Scan for the cell matching the given text and deliver its [X, Y] coordinate at center. 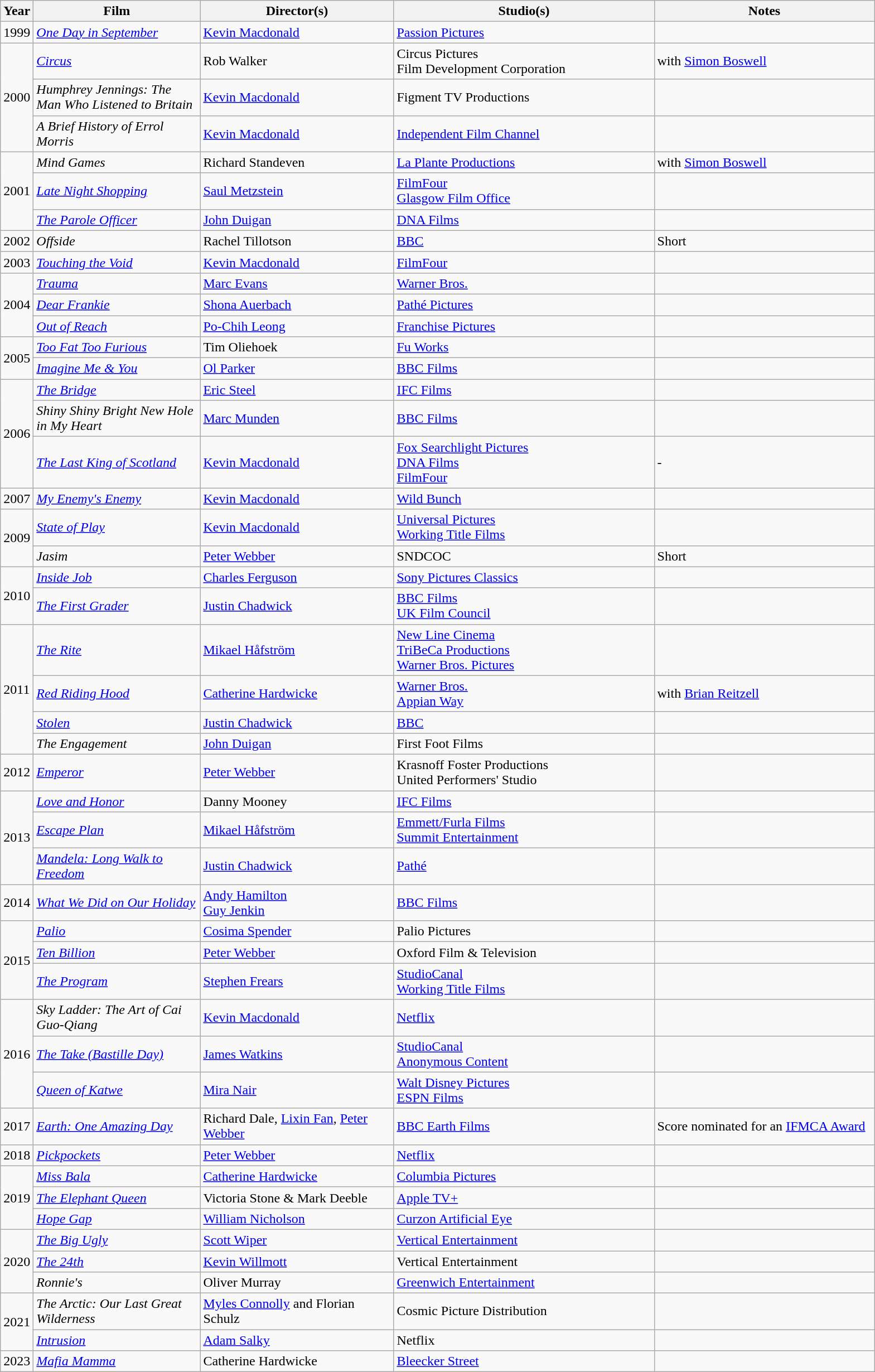
Stephen Frears [297, 982]
The Rite [117, 650]
Mind Games [117, 162]
Cosmic Picture Distribution [524, 1312]
Touching the Void [117, 262]
Jasim [117, 556]
The Program [117, 982]
Pathé Pictures [524, 305]
SNDCOC [524, 556]
Ol Parker [297, 369]
Pickpockets [117, 1155]
Dear Frankie [117, 305]
2020 [17, 1261]
Kevin Willmott [297, 1261]
Ronnie's [117, 1283]
2007 [17, 499]
Director(s) [297, 11]
2018 [17, 1155]
2000 [17, 97]
Universal PicturesWorking Title Films [524, 528]
First Foot Films [524, 743]
Saul Metzstein [297, 191]
Andy HamiltonGuy Jenkin [297, 902]
Independent Film Channel [524, 134]
StudioCanalWorking Title Films [524, 982]
2021 [17, 1322]
Palio Pictures [524, 931]
Passion Pictures [524, 32]
FilmFour [524, 262]
Emperor [117, 772]
Mira Nair [297, 1090]
The Big Ugly [117, 1240]
Oxford Film & Television [524, 953]
Rob Walker [297, 61]
Hope Gap [117, 1219]
Richard Dale, Lixin Fan, Peter Webber [297, 1127]
Walt Disney PicturesESPN Films [524, 1090]
Circus [117, 61]
Charles Ferguson [297, 577]
Studio(s) [524, 11]
StudioCanalAnonymous Content [524, 1054]
Franchise Pictures [524, 326]
Film [117, 11]
Bleecker Street [524, 1361]
The Engagement [117, 743]
Miss Bala [117, 1176]
Tim Oliehoek [297, 347]
Offside [117, 241]
Warner Bros.Appian Way [524, 694]
Cosima Spender [297, 931]
Sky Ladder: The Art of Cai Guo-Qiang [117, 1017]
Trauma [117, 283]
William Nicholson [297, 1219]
FilmFourGlasgow Film Office [524, 191]
Fu Works [524, 347]
Circus PicturesFilm Development Corporation [524, 61]
Columbia Pictures [524, 1176]
The Take (Bastille Day) [117, 1054]
BBC Earth Films [524, 1127]
Sony Pictures Classics [524, 577]
Pathé [524, 867]
2013 [17, 838]
Rachel Tillotson [297, 241]
Richard Standeven [297, 162]
2016 [17, 1054]
Fox Searchlight PicturesDNA FilmsFilmFour [524, 462]
Love and Honor [117, 801]
Stolen [117, 722]
Shiny Shiny Bright New Hole in My Heart [117, 418]
2004 [17, 305]
BBC FilmsUK Film Council [524, 606]
Danny Mooney [297, 801]
What We Did on Our Holiday [117, 902]
Queen of Katwe [117, 1090]
Ten Billion [117, 953]
2015 [17, 960]
The Bridge [117, 390]
Year [17, 11]
My Enemy's Enemy [117, 499]
Imagine Me & You [117, 369]
Earth: One Amazing Day [117, 1127]
Victoria Stone & Mark Deeble [297, 1197]
Marc Munden [297, 418]
Escape Plan [117, 830]
with Brian Reitzell [764, 694]
Palio [117, 931]
A Brief History of Errol Morris [117, 134]
Score nominated for an IFMCA Award [764, 1127]
- [764, 462]
2001 [17, 191]
The Elephant Queen [117, 1197]
The Arctic: Our Last Great Wilderness [117, 1312]
Intrusion [117, 1340]
Curzon Artificial Eye [524, 1219]
State of Play [117, 528]
Humphrey Jennings: The Man Who Listened to Britain [117, 97]
2010 [17, 596]
Late Night Shopping [117, 191]
One Day in September [117, 32]
2002 [17, 241]
Warner Bros. [524, 283]
Greenwich Entertainment [524, 1283]
Oliver Murray [297, 1283]
Emmett/Furla FilmsSummit Entertainment [524, 830]
Myles Connolly and Florian Schulz [297, 1312]
Marc Evans [297, 283]
DNA Films [524, 220]
Notes [764, 11]
Figment TV Productions [524, 97]
2003 [17, 262]
2011 [17, 689]
2017 [17, 1127]
Po-Chih Leong [297, 326]
2014 [17, 902]
The Parole Officer [117, 220]
Mandela: Long Walk to Freedom [117, 867]
Out of Reach [117, 326]
2023 [17, 1361]
Red Riding Hood [117, 694]
New Line CinemaTriBeCa ProductionsWarner Bros. Pictures [524, 650]
The Last King of Scotland [117, 462]
James Watkins [297, 1054]
Scott Wiper [297, 1240]
2006 [17, 434]
2005 [17, 358]
Krasnoff Foster ProductionsUnited Performers' Studio [524, 772]
The 24th [117, 1261]
2012 [17, 772]
The First Grader [117, 606]
Inside Job [117, 577]
1999 [17, 32]
Apple TV+ [524, 1197]
La Plante Productions [524, 162]
Too Fat Too Furious [117, 347]
Eric Steel [297, 390]
Shona Auerbach [297, 305]
Mafia Mamma [117, 1361]
Adam Salky [297, 1340]
2009 [17, 538]
2019 [17, 1197]
Wild Bunch [524, 499]
